Detect which cell encompasses the target text, then output its [x, y] center coordinate. 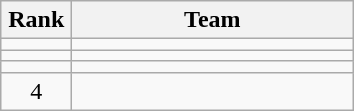
4 [36, 91]
Team [212, 20]
Rank [36, 20]
